Identify which cell holds the provided text, then report its (x, y) central coordinate. 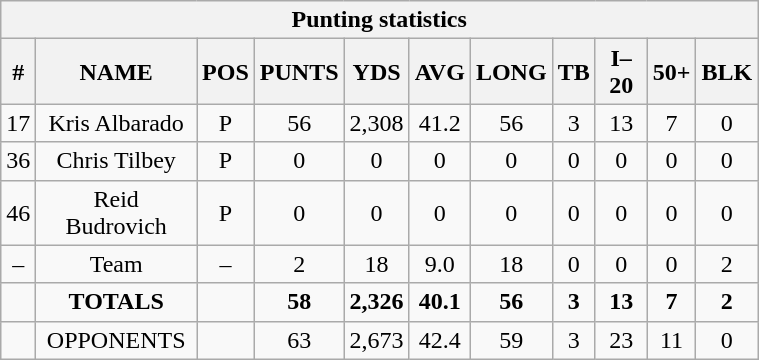
I–20 (621, 72)
TOTALS (116, 302)
NAME (116, 72)
11 (672, 340)
63 (299, 340)
YDS (376, 72)
2,308 (376, 123)
LONG (511, 72)
42.4 (440, 340)
23 (621, 340)
41.2 (440, 123)
50+ (672, 72)
AVG (440, 72)
BLK (727, 72)
40.1 (440, 302)
2,673 (376, 340)
2,326 (376, 302)
# (18, 72)
Chris Tilbey (116, 161)
59 (511, 340)
POS (226, 72)
9.0 (440, 264)
TB (574, 72)
17 (18, 123)
36 (18, 161)
Punting statistics (380, 20)
PUNTS (299, 72)
Team (116, 264)
46 (18, 212)
Reid Budrovich (116, 212)
58 (299, 302)
Kris Albarado (116, 123)
OPPONENTS (116, 340)
